For the text-containing cell, return its midpoint in [x, y] coordinate format. 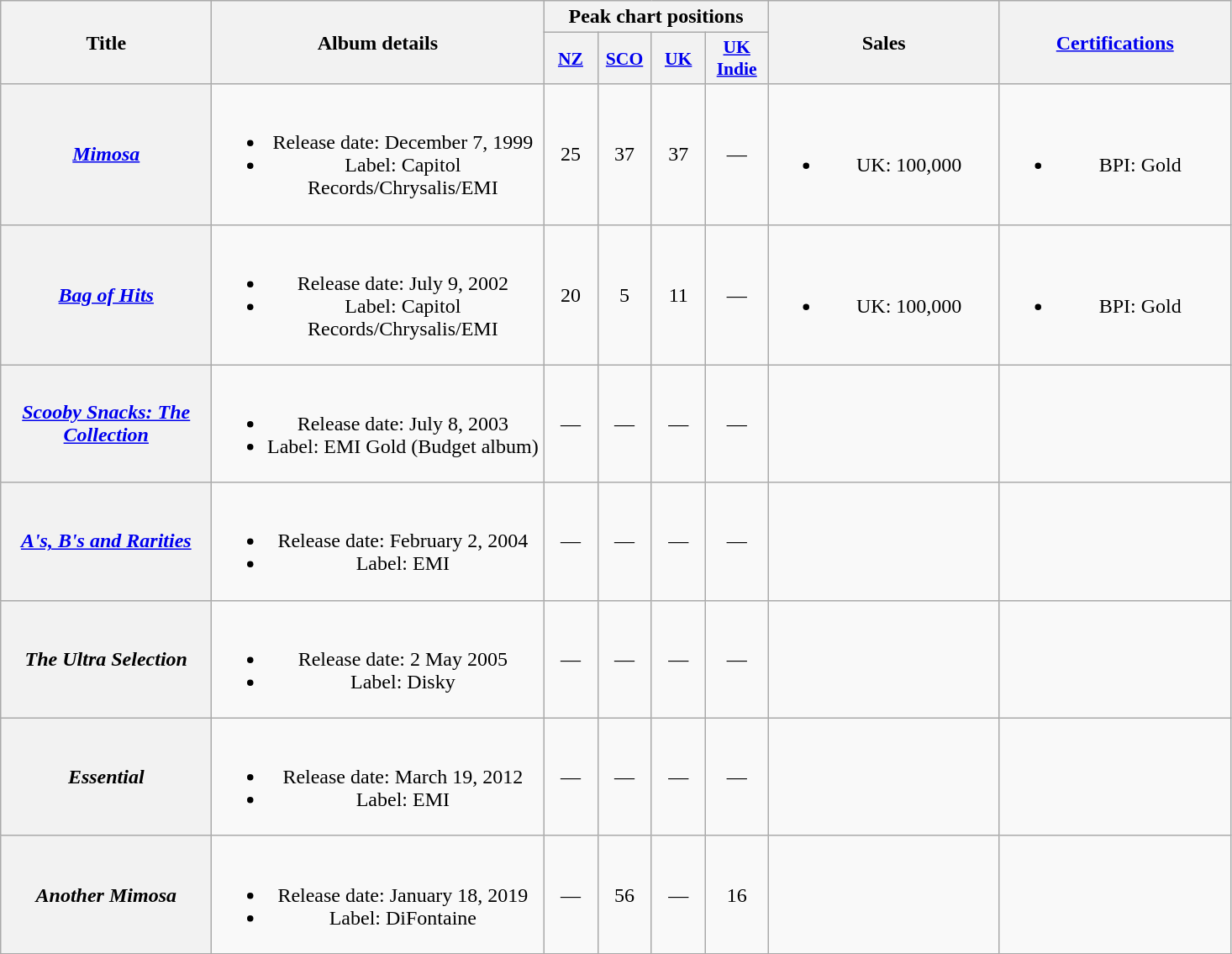
Release date: July 8, 2003Label: EMI Gold (Budget album) [378, 424]
11 [678, 294]
Another Mimosa [106, 894]
Release date: March 19, 2012Label: EMI [378, 777]
UK [678, 59]
UKIndie [736, 59]
Album details [378, 42]
Release date: 2 May 2005Label: Disky [378, 659]
Bag of Hits [106, 294]
Sales [884, 42]
5 [624, 294]
Release date: January 18, 2019Label: DiFontaine [378, 894]
NZ [571, 59]
Mimosa [106, 155]
56 [624, 894]
Essential [106, 777]
Scooby Snacks: The Collection [106, 424]
Release date: July 9, 2002Label: Capitol Records/Chrysalis/EMI [378, 294]
Peak chart positions [655, 17]
SCO [624, 59]
16 [736, 894]
A's, B's and Rarities [106, 541]
Release date: December 7, 1999Label: Capitol Records/Chrysalis/EMI [378, 155]
The Ultra Selection [106, 659]
Certifications [1114, 42]
Release date: February 2, 2004Label: EMI [378, 541]
Title [106, 42]
20 [571, 294]
25 [571, 155]
